Scan for the cell matching the given text and deliver its [x, y] coordinate at center. 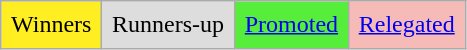
Relegated [406, 25]
Winners [52, 25]
Runners-up [168, 25]
Promoted [291, 25]
